Provide the (x, y) coordinate of the cell's center where the given text is located.  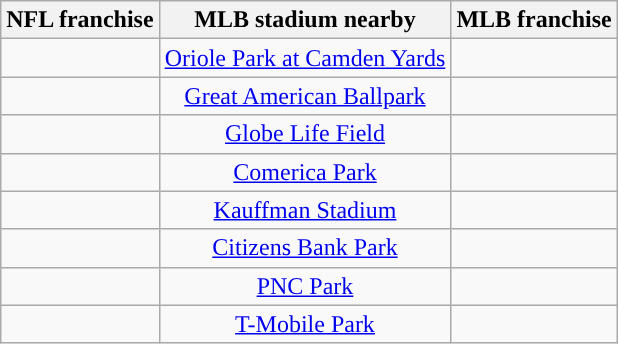
Globe Life Field (305, 134)
PNC Park (305, 286)
T-Mobile Park (305, 324)
MLB franchise (534, 20)
MLB stadium nearby (305, 20)
Comerica Park (305, 172)
Great American Ballpark (305, 96)
Oriole Park at Camden Yards (305, 58)
NFL franchise (80, 20)
Citizens Bank Park (305, 248)
Kauffman Stadium (305, 210)
